Output the (X, Y) coordinate of the center of the cell containing the given text.  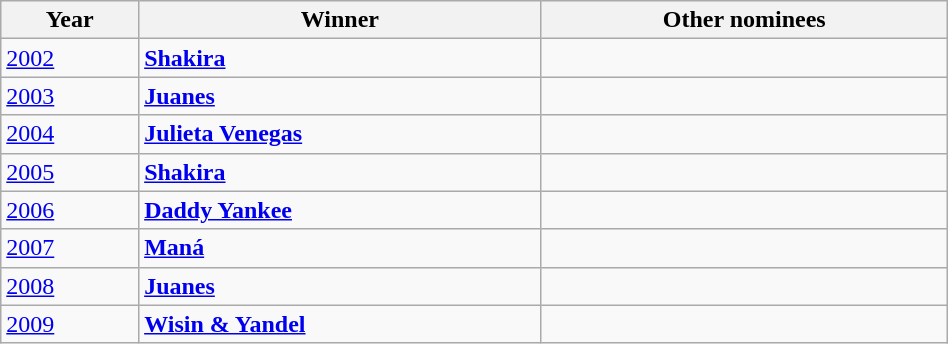
Other nominees (744, 20)
2005 (70, 172)
Wisin & Yandel (340, 324)
2009 (70, 324)
2006 (70, 210)
Maná (340, 248)
2007 (70, 248)
Daddy Yankee (340, 210)
Year (70, 20)
2008 (70, 286)
2002 (70, 58)
2004 (70, 134)
Julieta Venegas (340, 134)
Winner (340, 20)
2003 (70, 96)
